Return the [x, y] coordinate for the center point of the cell that contains the specified text.  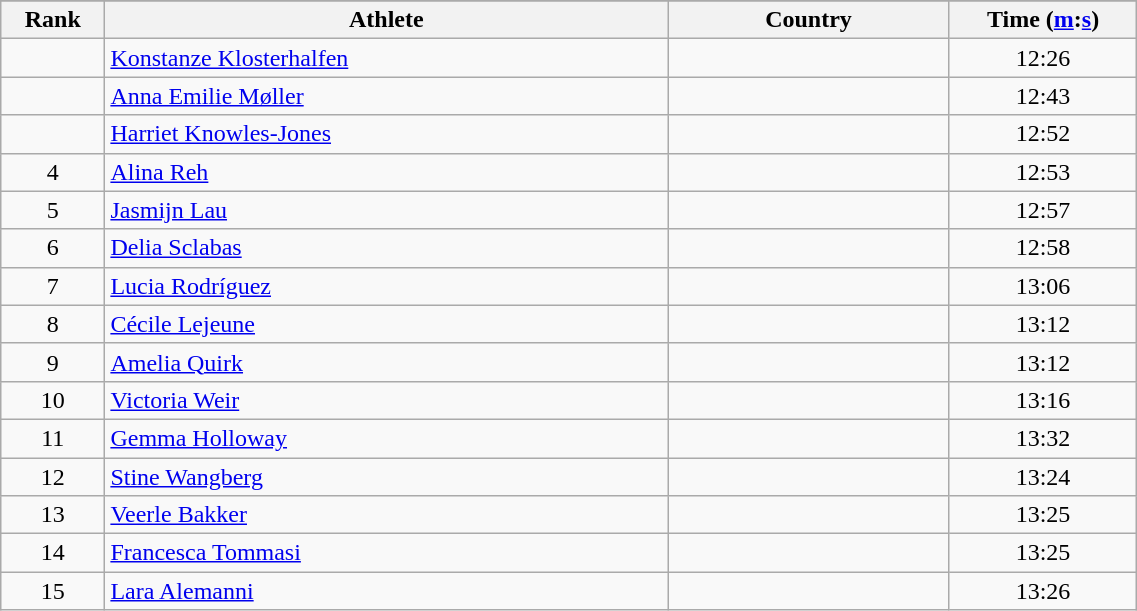
12:52 [1043, 134]
12:43 [1043, 96]
Country [808, 20]
13:32 [1043, 438]
Anna Emilie Møller [386, 96]
13:26 [1043, 591]
Lucia Rodríguez [386, 286]
Jasmijn Lau [386, 210]
7 [53, 286]
4 [53, 172]
Delia Sclabas [386, 248]
12:53 [1043, 172]
12:58 [1043, 248]
12:26 [1043, 58]
11 [53, 438]
Cécile Lejeune [386, 324]
13:16 [1043, 400]
Veerle Bakker [386, 515]
13:06 [1043, 286]
Stine Wangberg [386, 477]
Time (m:s) [1043, 20]
10 [53, 400]
Alina Reh [386, 172]
15 [53, 591]
Harriet Knowles-Jones [386, 134]
Konstanze Klosterhalfen [386, 58]
9 [53, 362]
Gemma Holloway [386, 438]
6 [53, 248]
Rank [53, 20]
Amelia Quirk [386, 362]
12:57 [1043, 210]
8 [53, 324]
13:24 [1043, 477]
13 [53, 515]
Athlete [386, 20]
5 [53, 210]
12 [53, 477]
Lara Alemanni [386, 591]
Francesca Tommasi [386, 553]
14 [53, 553]
Victoria Weir [386, 400]
